Provide the [X, Y] coordinate of the cell's center where the given text is located.  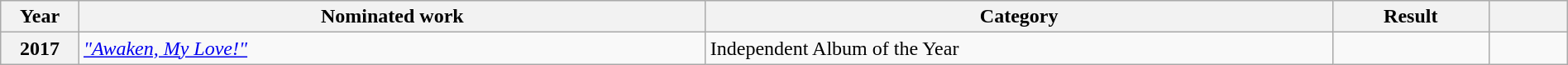
2017 [40, 48]
"Awaken, My Love!" [392, 48]
Result [1411, 17]
Year [40, 17]
Independent Album of the Year [1019, 48]
Nominated work [392, 17]
Category [1019, 17]
